Determine the [x, y] coordinate at the center of the cell enclosing the given text.  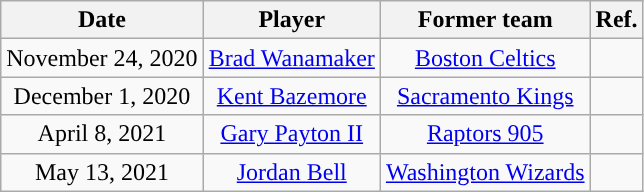
April 8, 2021 [102, 134]
Jordan Bell [292, 172]
December 1, 2020 [102, 96]
Sacramento Kings [485, 96]
November 24, 2020 [102, 58]
May 13, 2021 [102, 172]
Boston Celtics [485, 58]
Player [292, 20]
Raptors 905 [485, 134]
Gary Payton II [292, 134]
Former team [485, 20]
Washington Wizards [485, 172]
Kent Bazemore [292, 96]
Date [102, 20]
Brad Wanamaker [292, 58]
Ref. [616, 20]
